Return [X, Y] of the center of cell containing provided text 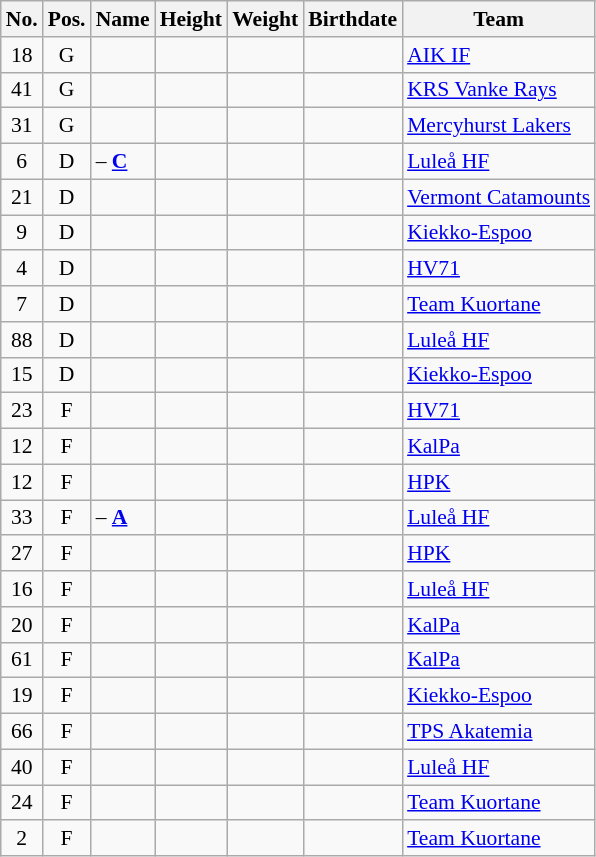
15 [22, 375]
Mercyhurst Lakers [498, 126]
– A [123, 518]
Birthdate [352, 19]
Pos. [67, 19]
23 [22, 411]
21 [22, 197]
66 [22, 732]
41 [22, 90]
27 [22, 554]
9 [22, 233]
7 [22, 304]
Height [191, 19]
16 [22, 589]
TPS Akatemia [498, 732]
Team [498, 19]
AIK IF [498, 55]
40 [22, 767]
4 [22, 269]
2 [22, 839]
88 [22, 340]
33 [22, 518]
6 [22, 162]
31 [22, 126]
19 [22, 696]
24 [22, 803]
18 [22, 55]
– C [123, 162]
Vermont Catamounts [498, 197]
61 [22, 660]
20 [22, 625]
No. [22, 19]
Name [123, 19]
Weight [265, 19]
KRS Vanke Rays [498, 90]
